Detect which cell encompasses the target text, then output its [x, y] center coordinate. 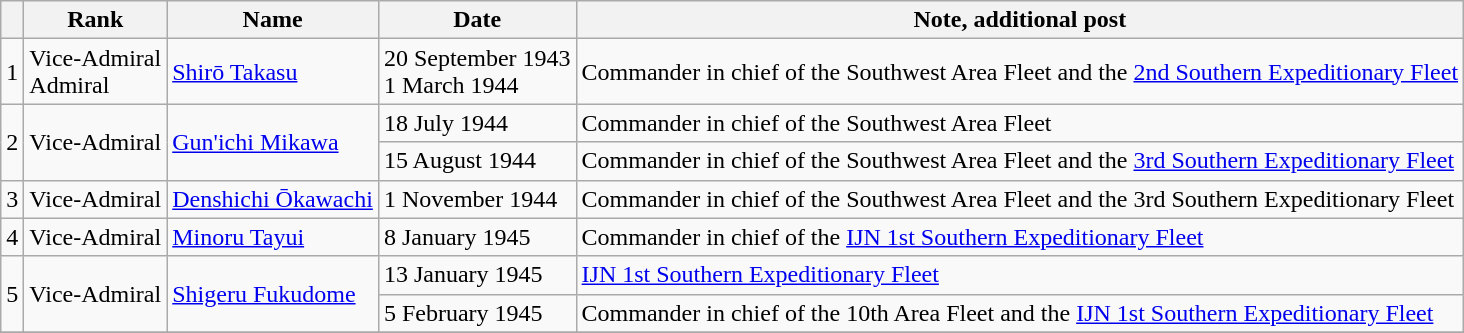
Note, additional post [1020, 20]
1 November 1944 [477, 199]
Name [273, 20]
8 January 1945 [477, 237]
Commander in chief of the 10th Area Fleet and the IJN 1st Southern Expeditionary Fleet [1020, 313]
2 [12, 142]
20 September 19431 March 1944 [477, 72]
13 January 1945 [477, 275]
5 February 1945 [477, 313]
Minoru Tayui [273, 237]
4 [12, 237]
Shirō Takasu [273, 72]
15 August 1944 [477, 161]
Commander in chief of the IJN 1st Southern Expeditionary Fleet [1020, 237]
IJN 1st Southern Expeditionary Fleet [1020, 275]
Commander in chief of the Southwest Area Fleet [1020, 123]
18 July 1944 [477, 123]
Gun'ichi Mikawa [273, 142]
Date [477, 20]
Shigeru Fukudome [273, 294]
Denshichi Ōkawachi [273, 199]
Commander in chief of the Southwest Area Fleet and the 2nd Southern Expeditionary Fleet [1020, 72]
3 [12, 199]
5 [12, 294]
Vice-AdmiralAdmiral [96, 72]
1 [12, 72]
Rank [96, 20]
